Output the (X, Y) coordinate of the center of the cell containing the given text.  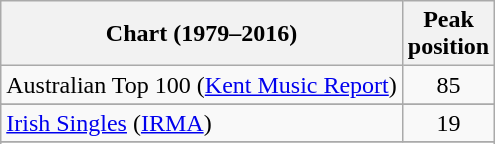
Peakposition (448, 34)
Australian Top 100 (Kent Music Report) (202, 85)
85 (448, 85)
19 (448, 123)
Chart (1979–2016) (202, 34)
Irish Singles (IRMA) (202, 123)
